Provide the [X, Y] coordinate of the cell's center where the given text is located.  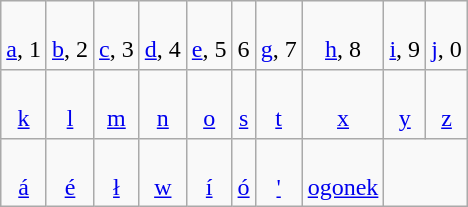
c, 3 [117, 36]
m [117, 104]
o [209, 104]
á [24, 172]
y [405, 104]
ł [117, 172]
g, 7 [278, 36]
ogonek [343, 172]
h, 8 [343, 36]
e, 5 [209, 36]
j, 0 [447, 36]
í [209, 172]
x [343, 104]
k [24, 104]
a, 1 [24, 36]
b, 2 [70, 36]
i, 9 [405, 36]
n [162, 104]
é [70, 172]
' [278, 172]
w [162, 172]
t [278, 104]
s [244, 104]
d, 4 [162, 36]
ó [244, 172]
z [447, 104]
l [70, 104]
6 [244, 36]
